Determine the (x, y) coordinate at the center of the cell enclosing the given text.  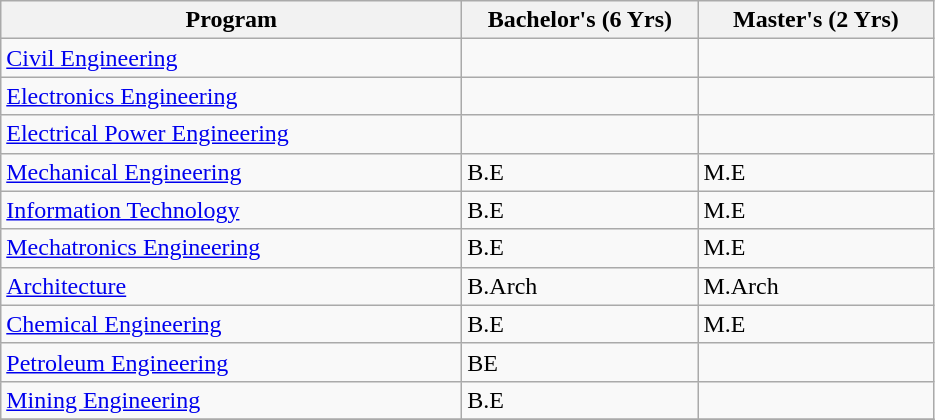
Electronics Engineering (232, 96)
Master's (2 Yrs) (816, 20)
Petroleum Engineering (232, 362)
Architecture (232, 286)
Program (232, 20)
Mining Engineering (232, 400)
Electrical Power Engineering (232, 134)
Bachelor's (6 Yrs) (580, 20)
Mechanical Engineering (232, 172)
M.Arch (816, 286)
Civil Engineering (232, 58)
Information Technology (232, 210)
Mechatronics Engineering (232, 248)
B.Arch (580, 286)
BE (580, 362)
Chemical Engineering (232, 324)
